Pinpoint the cell where the given text exists, returning its (x, y) midpoint coordinate. 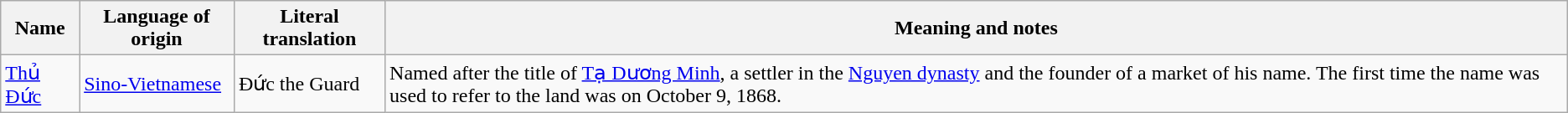
Sino-Vietnamese (157, 84)
Language of origin (157, 28)
Name (40, 28)
Đức the Guard (309, 84)
Thủ Đức (40, 84)
Literal translation (309, 28)
Meaning and notes (977, 28)
